Search for the cell housing the specified text and yield its (x, y) center coordinate. 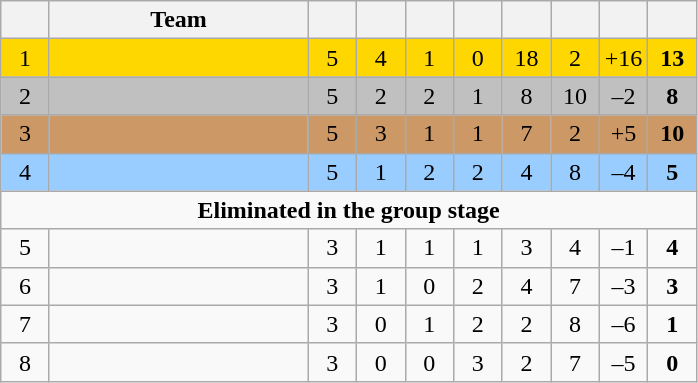
–2 (624, 96)
18 (526, 58)
–5 (624, 362)
6 (26, 286)
Team (178, 20)
+5 (624, 134)
–4 (624, 172)
+16 (624, 58)
–1 (624, 248)
Eliminated in the group stage (349, 210)
–6 (624, 324)
–3 (624, 286)
13 (672, 58)
